Identify which cell holds the provided text, then report its (x, y) central coordinate. 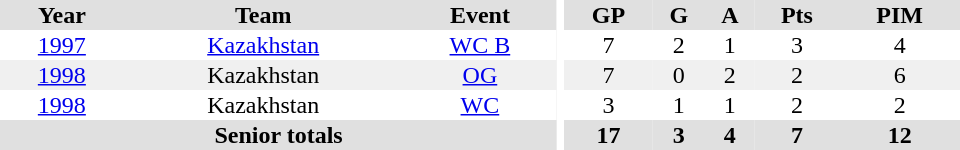
Event (480, 15)
Team (264, 15)
1997 (62, 45)
OG (480, 75)
0 (680, 75)
6 (900, 75)
WC (480, 105)
12 (900, 135)
Pts (796, 15)
WC B (480, 45)
PIM (900, 15)
GP (608, 15)
G (680, 15)
Year (62, 15)
17 (608, 135)
A (730, 15)
Senior totals (278, 135)
